For the text-containing cell, return its midpoint in [X, Y] coordinate format. 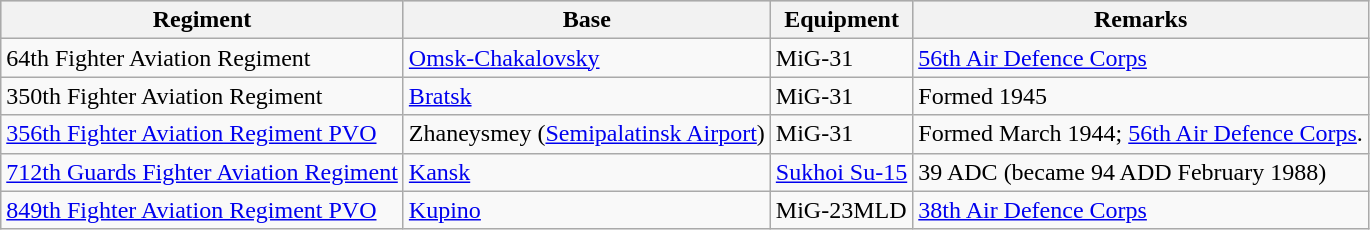
56th Air Defence Corps [1141, 58]
64th Fighter Aviation Regiment [202, 58]
39 ADC (became 94 ADD February 1988) [1141, 172]
Remarks [1141, 20]
Formed 1945 [1141, 96]
38th Air Defence Corps [1141, 210]
Zhaneysmey (Semipalatinsk Airport) [586, 134]
Kansk [586, 172]
712th Guards Fighter Aviation Regiment [202, 172]
MiG-23MLD [841, 210]
Sukhoi Su-15 [841, 172]
356th Fighter Aviation Regiment PVO [202, 134]
849th Fighter Aviation Regiment PVO [202, 210]
Regiment [202, 20]
Omsk-Chakalovsky [586, 58]
Base [586, 20]
Bratsk [586, 96]
Equipment [841, 20]
350th Fighter Aviation Regiment [202, 96]
Formed March 1944; 56th Air Defence Corps. [1141, 134]
Kupino [586, 210]
